Extract the [X, Y] coordinate from the center of the cell holding the provided text.  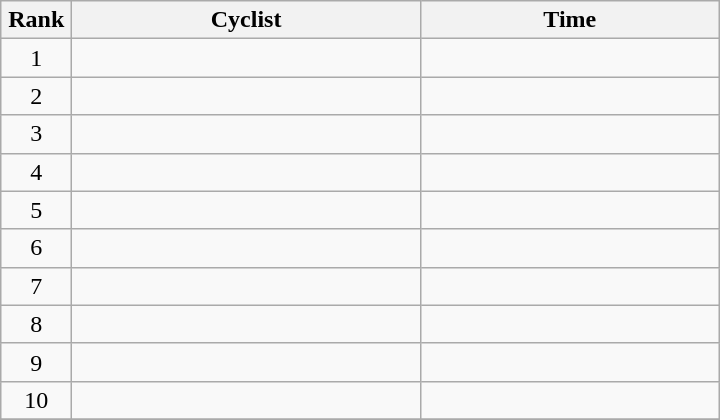
9 [36, 362]
3 [36, 134]
4 [36, 172]
1 [36, 58]
2 [36, 96]
Cyclist [246, 20]
7 [36, 286]
10 [36, 400]
5 [36, 210]
8 [36, 324]
6 [36, 248]
Time [570, 20]
Rank [36, 20]
